Return the [X, Y] coordinate for the center point of the cell that contains the specified text.  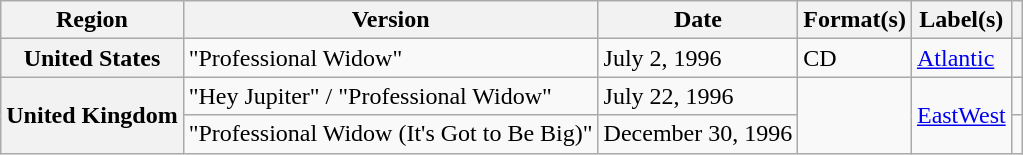
United Kingdom [92, 115]
December 30, 1996 [698, 134]
"Hey Jupiter" / "Professional Widow" [390, 96]
July 2, 1996 [698, 58]
CD [855, 58]
"Professional Widow (It's Got to Be Big)" [390, 134]
"Professional Widow" [390, 58]
United States [92, 58]
Format(s) [855, 20]
EastWest [961, 115]
Version [390, 20]
Date [698, 20]
Region [92, 20]
Label(s) [961, 20]
July 22, 1996 [698, 96]
Atlantic [961, 58]
